From the cell containing the given text, extract its center point as (X, Y) coordinate. 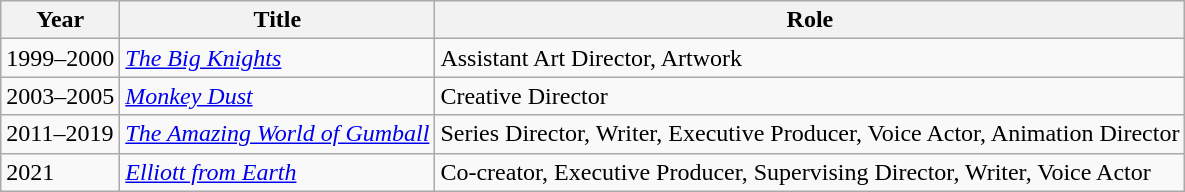
Series Director, Writer, Executive Producer, Voice Actor, Animation Director (810, 134)
Monkey Dust (278, 96)
1999–2000 (60, 58)
2011–2019 (60, 134)
The Big Knights (278, 58)
The Amazing World of Gumball (278, 134)
2003–2005 (60, 96)
2021 (60, 172)
Role (810, 20)
Elliott from Earth (278, 172)
Creative Director (810, 96)
Year (60, 20)
Co-creator, Executive Producer, Supervising Director, Writer, Voice Actor (810, 172)
Assistant Art Director, Artwork (810, 58)
Title (278, 20)
